Identify which cell holds the provided text, then report its (X, Y) central coordinate. 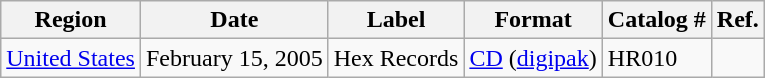
Ref. (738, 20)
Date (234, 20)
HR010 (656, 58)
United States (71, 58)
Format (533, 20)
February 15, 2005 (234, 58)
CD (digipak) (533, 58)
Label (396, 20)
Region (71, 20)
Catalog # (656, 20)
Hex Records (396, 58)
